From the cell containing the given text, extract its center point as (X, Y) coordinate. 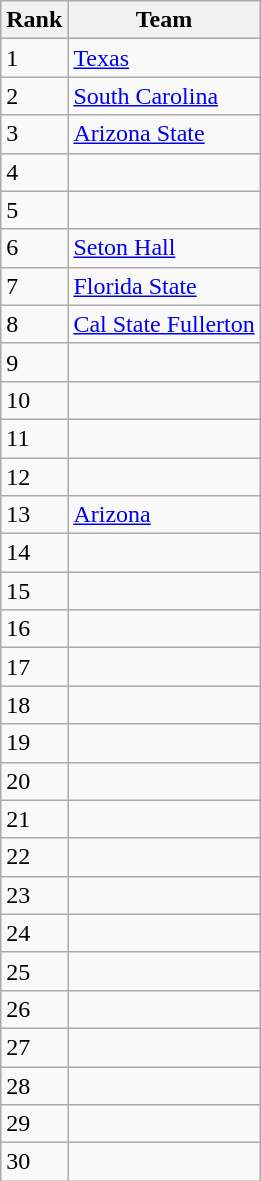
5 (34, 210)
30 (34, 1162)
3 (34, 134)
28 (34, 1085)
12 (34, 477)
14 (34, 553)
4 (34, 172)
24 (34, 933)
21 (34, 819)
South Carolina (164, 96)
Cal State Fullerton (164, 324)
17 (34, 667)
7 (34, 286)
Rank (34, 20)
9 (34, 362)
Team (164, 20)
1 (34, 58)
Texas (164, 58)
23 (34, 895)
13 (34, 515)
8 (34, 324)
Arizona (164, 515)
18 (34, 705)
20 (34, 781)
10 (34, 400)
22 (34, 857)
29 (34, 1124)
Seton Hall (164, 248)
25 (34, 971)
11 (34, 438)
27 (34, 1047)
6 (34, 248)
Florida State (164, 286)
19 (34, 743)
2 (34, 96)
Arizona State (164, 134)
26 (34, 1009)
16 (34, 629)
15 (34, 591)
